Identify which cell holds the provided text, then report its [X, Y] central coordinate. 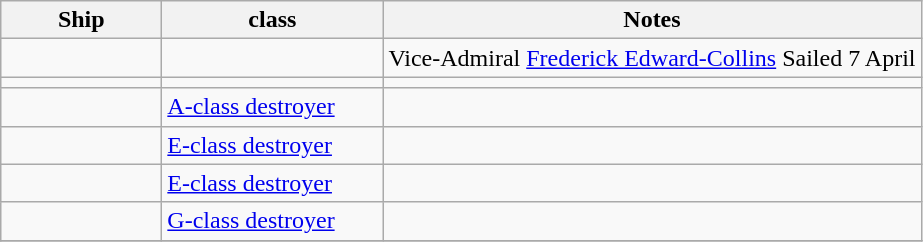
A-class destroyer [272, 107]
Notes [652, 20]
G-class destroyer [272, 221]
class [272, 20]
Ship [82, 20]
Vice-Admiral Frederick Edward-Collins Sailed 7 April [652, 58]
